Return the [X, Y] coordinate for the center point of the cell that contains the specified text.  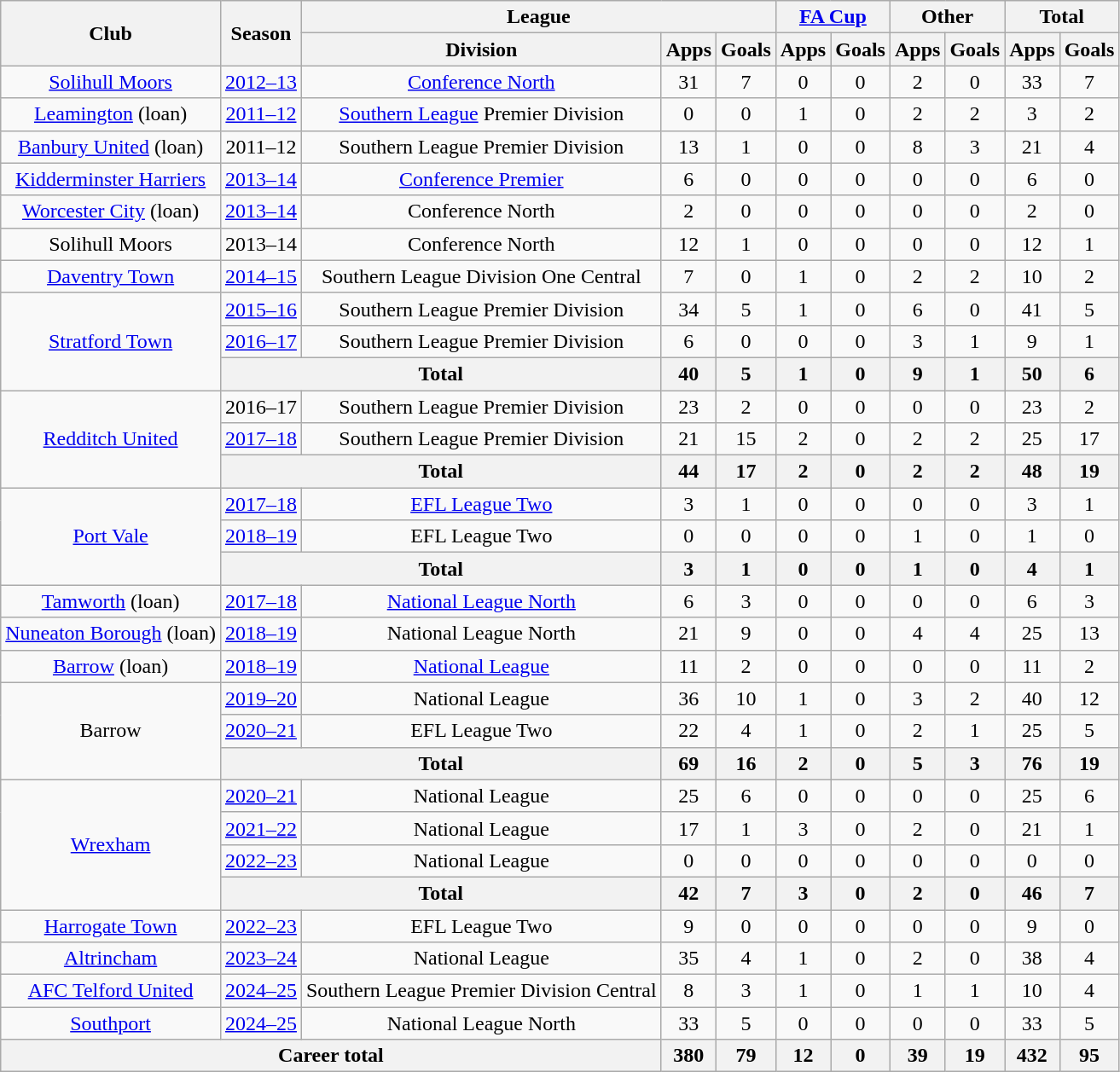
2023–24 [261, 959]
35 [688, 959]
Southport [111, 1023]
22 [688, 731]
Banbury United (loan) [111, 147]
15 [746, 439]
Redditch United [111, 439]
Wrexham [111, 844]
2015–16 [261, 309]
AFC Telford United [111, 991]
Stratford Town [111, 341]
Harrogate Town [111, 925]
76 [1032, 763]
Tamworth (loan) [111, 601]
79 [746, 1056]
Other [947, 17]
46 [1032, 893]
Conference Premier [481, 179]
Worcester City (loan) [111, 212]
42 [688, 893]
2021–22 [261, 828]
38 [1032, 959]
Career total [331, 1056]
Port Vale [111, 536]
Division [481, 49]
39 [917, 1056]
34 [688, 309]
Club [111, 33]
69 [688, 763]
Altrincham [111, 959]
2012–13 [261, 82]
380 [688, 1056]
FA Cup [833, 17]
Season [261, 33]
44 [688, 472]
Daventry Town [111, 276]
2014–15 [261, 276]
Nuneaton Borough (loan) [111, 634]
36 [688, 698]
Kidderminster Harriers [111, 179]
48 [1032, 472]
16 [746, 763]
Southern League Division One Central [481, 276]
Leamington (loan) [111, 114]
432 [1032, 1056]
Barrow (loan) [111, 666]
Barrow [111, 731]
95 [1089, 1056]
League [538, 17]
Southern League Premier Division Central [481, 991]
41 [1032, 309]
2019–20 [261, 698]
50 [1032, 374]
31 [688, 82]
